For the text-containing cell, return its midpoint in (x, y) coordinate format. 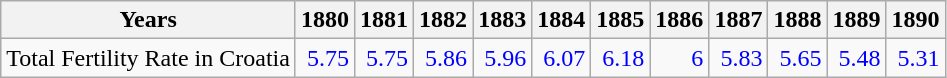
5.96 (502, 58)
1883 (502, 20)
5.83 (738, 58)
6 (680, 58)
1885 (620, 20)
5.31 (916, 58)
1880 (324, 20)
1884 (562, 20)
Total Fertility Rate in Croatia (148, 58)
Years (148, 20)
1890 (916, 20)
1881 (384, 20)
5.86 (444, 58)
5.48 (856, 58)
1887 (738, 20)
1889 (856, 20)
6.18 (620, 58)
6.07 (562, 58)
1888 (798, 20)
1886 (680, 20)
5.65 (798, 58)
1882 (444, 20)
